Capture the cell that displays the provided text and extract its (X, Y) central coordinate. 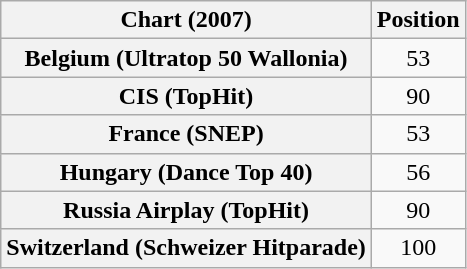
Russia Airplay (TopHit) (186, 210)
CIS (TopHit) (186, 96)
Switzerland (Schweizer Hitparade) (186, 248)
France (SNEP) (186, 134)
100 (418, 248)
Hungary (Dance Top 40) (186, 172)
Position (418, 20)
Belgium (Ultratop 50 Wallonia) (186, 58)
Chart (2007) (186, 20)
56 (418, 172)
